Extract the [X, Y] coordinate from the center of the cell holding the provided text.  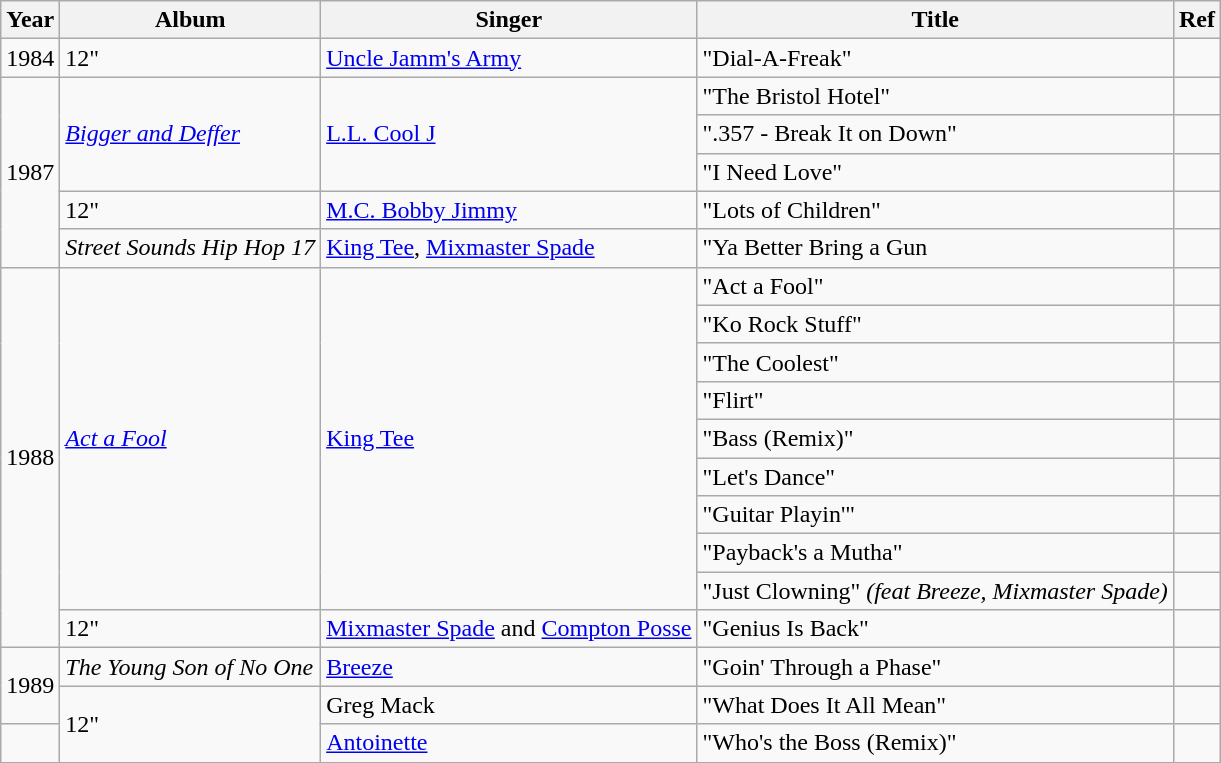
1989 [30, 686]
"Lots of Children" [935, 210]
"The Coolest" [935, 362]
Act a Fool [190, 438]
"Just Clowning" (feat Breeze, Mixmaster Spade) [935, 591]
King Tee, Mixmaster Spade [509, 248]
"Let's Dance" [935, 477]
Mixmaster Spade and Compton Posse [509, 629]
"What Does It All Mean" [935, 705]
"Goin' Through a Phase" [935, 667]
"The Bristol Hotel" [935, 96]
Bigger and Deffer [190, 134]
"Guitar Playin'" [935, 515]
"Bass (Remix)" [935, 438]
Singer [509, 20]
"Dial-A-Freak" [935, 58]
"Flirt" [935, 400]
Greg Mack [509, 705]
"Who's the Boss (Remix)" [935, 743]
Antoinette [509, 743]
1988 [30, 458]
Street Sounds Hip Hop 17 [190, 248]
"I Need Love" [935, 172]
Uncle Jamm's Army [509, 58]
"Ko Rock Stuff" [935, 324]
"Payback's a Mutha" [935, 553]
Breeze [509, 667]
M.C. Bobby Jimmy [509, 210]
1987 [30, 172]
"Ya Better Bring a Gun [935, 248]
L.L. Cool J [509, 134]
Album [190, 20]
1984 [30, 58]
Year [30, 20]
King Tee [509, 438]
".357 - Break It on Down" [935, 134]
Ref [1196, 20]
"Genius Is Back" [935, 629]
The Young Son of No One [190, 667]
Title [935, 20]
"Act a Fool" [935, 286]
